Return [x, y] of the center of cell containing provided text 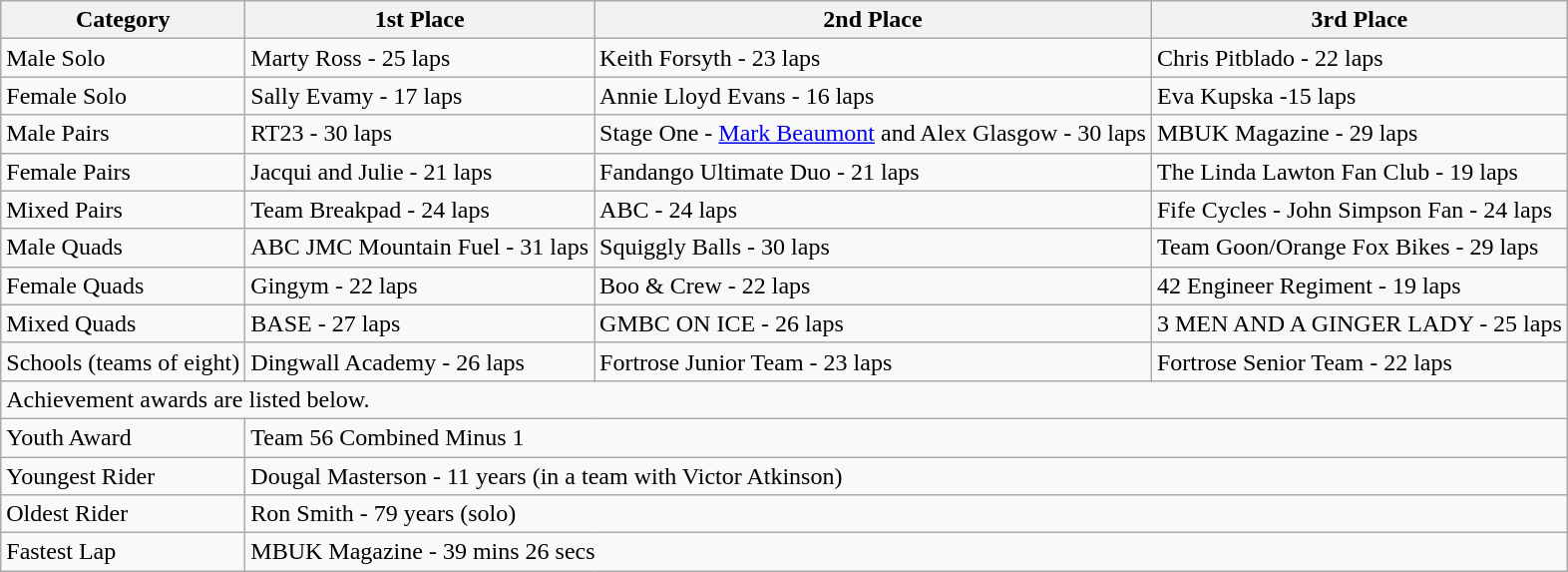
Team 56 Combined Minus 1 [907, 437]
Boo & Crew - 22 laps [874, 286]
Male Pairs [124, 134]
Keith Forsyth - 23 laps [874, 58]
Dingwall Academy - 26 laps [420, 361]
Stage One - Mark Beaumont and Alex Glasgow - 30 laps [874, 134]
3rd Place [1359, 20]
Mixed Pairs [124, 210]
Marty Ross - 25 laps [420, 58]
Dougal Masterson - 11 years (in a team with Victor Atkinson) [907, 476]
BASE - 27 laps [420, 323]
MBUK Magazine - 29 laps [1359, 134]
Female Quads [124, 286]
Ron Smith - 79 years (solo) [907, 514]
Gingym - 22 laps [420, 286]
Fandango Ultimate Duo - 21 laps [874, 172]
Mixed Quads [124, 323]
Chris Pitblado - 22 laps [1359, 58]
Youth Award [124, 437]
Fortrose Junior Team - 23 laps [874, 361]
RT23 - 30 laps [420, 134]
42 Engineer Regiment - 19 laps [1359, 286]
2nd Place [874, 20]
Squiggly Balls - 30 laps [874, 248]
Team Breakpad - 24 laps [420, 210]
MBUK Magazine - 39 mins 26 secs [907, 552]
Jacqui and Julie - 21 laps [420, 172]
Fife Cycles - John Simpson Fan - 24 laps [1359, 210]
3 MEN AND A GINGER LADY - 25 laps [1359, 323]
Team Goon/Orange Fox Bikes - 29 laps [1359, 248]
Male Solo [124, 58]
Youngest Rider [124, 476]
Fastest Lap [124, 552]
Schools (teams of eight) [124, 361]
Achievement awards are listed below. [784, 399]
Category [124, 20]
Sally Evamy - 17 laps [420, 96]
Female Solo [124, 96]
Female Pairs [124, 172]
Male Quads [124, 248]
ABC - 24 laps [874, 210]
Fortrose Senior Team - 22 laps [1359, 361]
Eva Kupska -15 laps [1359, 96]
1st Place [420, 20]
GMBC ON ICE - 26 laps [874, 323]
ABC JMC Mountain Fuel - 31 laps [420, 248]
The Linda Lawton Fan Club - 19 laps [1359, 172]
Annie Lloyd Evans - 16 laps [874, 96]
Oldest Rider [124, 514]
